Locate the cell with the specified text and output its [X, Y] center coordinate. 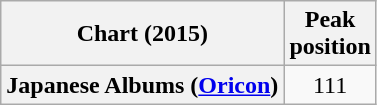
111 [330, 85]
Peak position [330, 34]
Chart (2015) [142, 34]
Japanese Albums (Oricon) [142, 85]
